From the cell containing the given text, extract its center point as (x, y) coordinate. 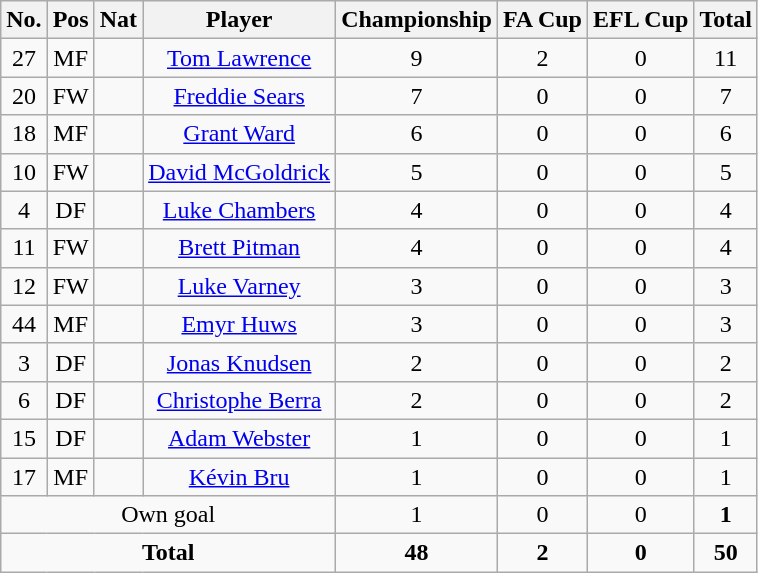
48 (417, 553)
Championship (417, 20)
Jonas Knudsen (240, 362)
Pos (70, 20)
27 (24, 58)
Freddie Sears (240, 96)
Nat (118, 20)
Kévin Bru (240, 477)
Emyr Huws (240, 324)
18 (24, 134)
15 (24, 438)
44 (24, 324)
10 (24, 172)
Own goal (168, 515)
Luke Varney (240, 286)
Player (240, 20)
EFL Cup (640, 20)
17 (24, 477)
No. (24, 20)
FA Cup (542, 20)
Luke Chambers (240, 210)
Christophe Berra (240, 400)
David McGoldrick (240, 172)
20 (24, 96)
Grant Ward (240, 134)
Brett Pitman (240, 248)
Adam Webster (240, 438)
50 (726, 553)
Tom Lawrence (240, 58)
12 (24, 286)
9 (417, 58)
